For the text-containing cell, return its midpoint in (X, Y) coordinate format. 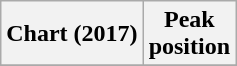
Chart (2017) (72, 34)
Peak position (189, 34)
